Extract the [X, Y] coordinate from the center of the cell holding the provided text.  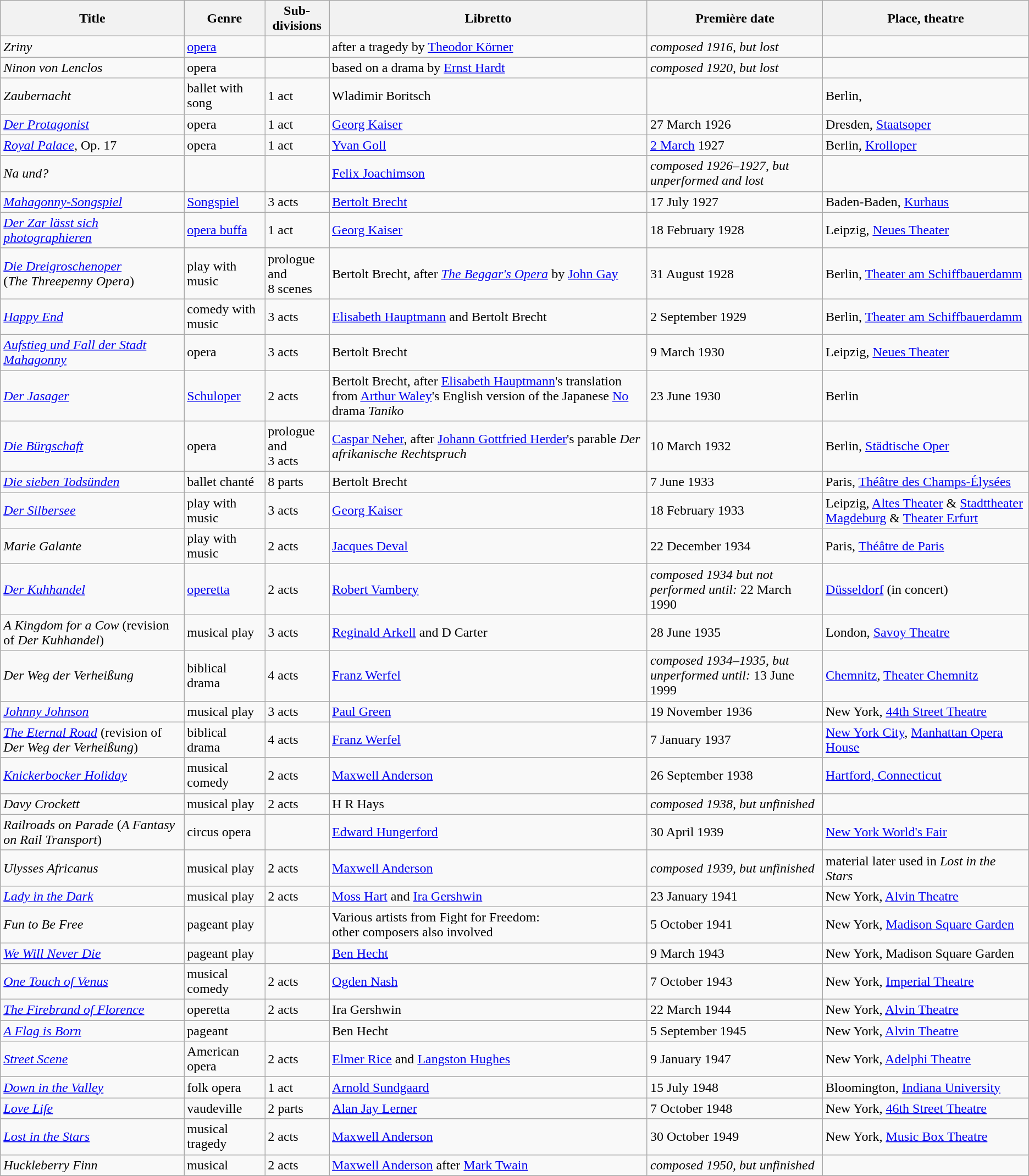
Dresden, Staatsoper [926, 124]
7 January 1937 [734, 740]
Elmer Rice and Langston Hughes [488, 1059]
Lady in the Dark [92, 896]
New York, Imperial Theatre [926, 982]
circus opera [224, 832]
Leipzig, Altes Theater & Stadttheater Magdeburg & Theater Erfurt [926, 510]
22 December 1934 [734, 546]
Happy End [92, 317]
18 February 1933 [734, 510]
Ulysses Africanus [92, 868]
composed 1920, but lost [734, 68]
Jacques Deval [488, 546]
9 March 1930 [734, 352]
30 October 1949 [734, 1137]
Berlin [926, 396]
New York, 44th Street Theatre [926, 711]
22 March 1944 [734, 1010]
10 March 1932 [734, 446]
musical [224, 1165]
7 October 1948 [734, 1108]
folk opera [224, 1087]
Ninon von Lenclos [92, 68]
Love Life [92, 1108]
Moss Hart and Ira Gershwin [488, 896]
material later used in Lost in the Stars [926, 868]
Première date [734, 19]
Down in the Valley [92, 1087]
Düsseldorf (in concert) [926, 589]
Railroads on Parade (A Fantasy on Rail Transport) [92, 832]
Felix Joachimson [488, 174]
Schuloper [224, 396]
prologue and3 acts [297, 446]
Zriny [92, 47]
Various artists from Fight for Freedom:other composers also involved [488, 925]
23 June 1930 [734, 396]
9 March 1943 [734, 953]
15 July 1948 [734, 1087]
A Kingdom for a Cow (revision of Der Kuhhandel) [92, 632]
2 September 1929 [734, 317]
Title [92, 19]
Aufstieg und Fall der Stadt Mahagonny [92, 352]
Bloomington, Indiana University [926, 1087]
composed 1938, but unfinished [734, 804]
28 June 1935 [734, 632]
Reginald Arkell and D Carter [488, 632]
Hartford, Connecticut [926, 775]
composed 1950, but unfinished [734, 1165]
ballet chanté [224, 482]
Der Kuhhandel [92, 589]
Bertolt Brecht, after The Beggar's Opera by John Gay [488, 273]
2 March 1927 [734, 145]
The Firebrand of Florence [92, 1010]
American opera [224, 1059]
ballet with song [224, 96]
5 October 1941 [734, 925]
One Touch of Venus [92, 982]
23 January 1941 [734, 896]
Mahagonny-Songspiel [92, 202]
Fun to Be Free [92, 925]
prologue and8 scenes [297, 273]
Arnold Sundgaard [488, 1087]
Knickerbocker Holiday [92, 775]
Robert Vambery [488, 589]
Royal Palace, Op. 17 [92, 145]
Johnny Johnson [92, 711]
vaudeville [224, 1108]
Zaubernacht [92, 96]
9 January 1947 [734, 1059]
26 September 1938 [734, 775]
7 June 1933 [734, 482]
Bertolt Brecht, after Elisabeth Hauptmann's translation from Arthur Waley's English version of the Japanese No drama Taniko [488, 396]
Der Jasager [92, 396]
Place, theatre [926, 19]
London, Savoy Theatre [926, 632]
Edward Hungerford [488, 832]
Paris, Théâtre des Champs-Élysées [926, 482]
Berlin, [926, 96]
17 July 1927 [734, 202]
composed 1934 but not performed until: 22 March 1990 [734, 589]
18 February 1928 [734, 230]
Paul Green [488, 711]
Libretto [488, 19]
Der Silbersee [92, 510]
Elisabeth Hauptmann and Bertolt Brecht [488, 317]
Baden-Baden, Kurhaus [926, 202]
Ogden Nash [488, 982]
7 October 1943 [734, 982]
musical tragedy [224, 1137]
Die sieben Todsünden [92, 482]
after a tragedy by Theodor Körner [488, 47]
composed 1926–1927, but unperformed and lost [734, 174]
New York City, Manhattan Opera House [926, 740]
opera buffa [224, 230]
Die Bürgschaft [92, 446]
Der Weg der Verheißung [92, 676]
Songspiel [224, 202]
H R Hays [488, 804]
New York, Music Box Theatre [926, 1137]
Huckleberry Finn [92, 1165]
Marie Galante [92, 546]
2 parts [297, 1108]
pageant [224, 1031]
Lost in the Stars [92, 1137]
Alan Jay Lerner [488, 1108]
30 April 1939 [734, 832]
The Eternal Road (revision of Der Weg der Verheißung) [92, 740]
Berlin, Krolloper [926, 145]
composed 1934–1935, but unperformed until: 13 June 1999 [734, 676]
Berlin, Städtische Oper [926, 446]
Chemnitz, Theater Chemnitz [926, 676]
19 November 1936 [734, 711]
based on a drama by Ernst Hardt [488, 68]
8 parts [297, 482]
Yvan Goll [488, 145]
Maxwell Anderson after Mark Twain [488, 1165]
Wladimir Boritsch [488, 96]
Genre [224, 19]
Der Protagonist [92, 124]
Davy Crockett [92, 804]
31 August 1928 [734, 273]
composed 1916, but lost [734, 47]
composed 1939, but unfinished [734, 868]
New York, 46th Street Theatre [926, 1108]
A Flag is Born [92, 1031]
Der Zar lässt sich photographieren [92, 230]
New York World's Fair [926, 832]
Ira Gershwin [488, 1010]
27 March 1926 [734, 124]
5 September 1945 [734, 1031]
Sub­divisions [297, 19]
New York, Adelphi Theatre [926, 1059]
Street Scene [92, 1059]
Caspar Neher, after Johann Gottfried Herder's parable Der afrikanische Rechtspruch [488, 446]
Paris, Théâtre de Paris [926, 546]
comedy with music [224, 317]
Na und? [92, 174]
Die Dreigroschenoper(The Threepenny Opera) [92, 273]
We Will Never Die [92, 953]
